Capture the cell that displays the provided text and extract its (x, y) central coordinate. 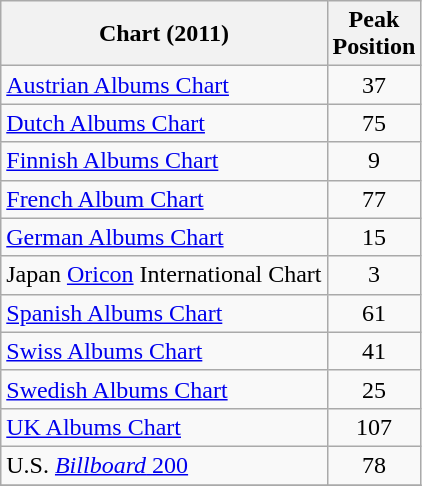
German Albums Chart (164, 237)
Swedish Albums Chart (164, 389)
UK Albums Chart (164, 427)
37 (374, 85)
Dutch Albums Chart (164, 123)
9 (374, 161)
25 (374, 389)
Austrian Albums Chart (164, 85)
3 (374, 275)
78 (374, 465)
Spanish Albums Chart (164, 313)
U.S. Billboard 200 (164, 465)
PeakPosition (374, 34)
75 (374, 123)
Chart (2011) (164, 34)
61 (374, 313)
41 (374, 351)
French Album Chart (164, 199)
Finnish Albums Chart (164, 161)
Swiss Albums Chart (164, 351)
15 (374, 237)
Japan Oricon International Chart (164, 275)
77 (374, 199)
107 (374, 427)
